Determine the (x, y) coordinate at the center of the cell enclosing the given text.  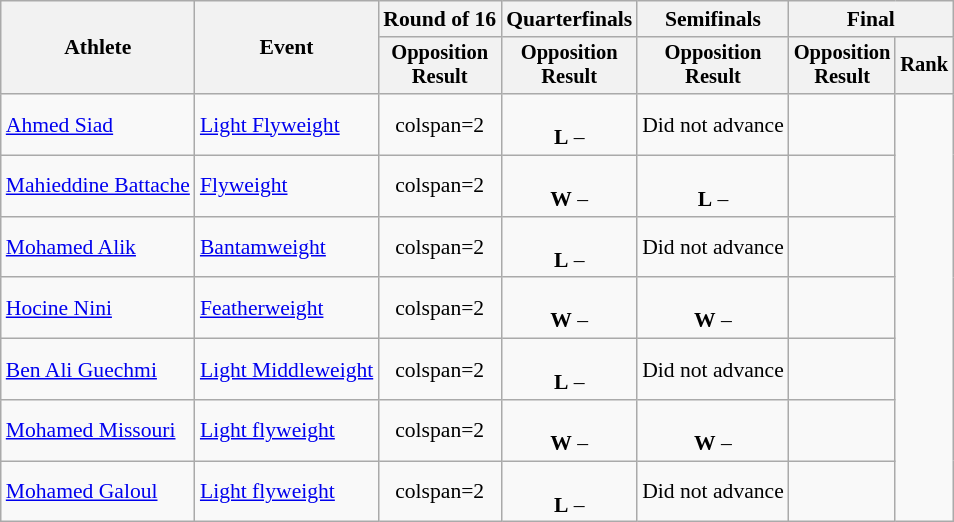
Featherweight (286, 308)
Quarterfinals (569, 19)
Round of 16 (440, 19)
Mahieddine Battache (98, 186)
Rank (924, 66)
Event (286, 48)
Ben Ali Guechmi (98, 370)
Hocine Nini (98, 308)
Light Middleweight (286, 370)
Mohamed Alik (98, 248)
Mohamed Galoul (98, 492)
Bantamweight (286, 248)
Final (871, 19)
Light Flyweight (286, 124)
Athlete (98, 48)
Semifinals (713, 19)
Ahmed Siad (98, 124)
Flyweight (286, 186)
Mohamed Missouri (98, 430)
